From the cell containing the given text, extract its center point as [x, y] coordinate. 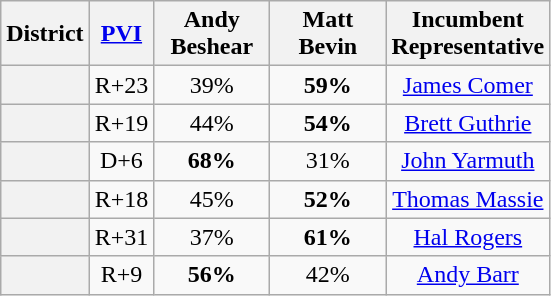
44% [212, 123]
R+18 [122, 199]
Hal Rogers [468, 237]
54% [328, 123]
PVI [122, 34]
39% [212, 85]
R+31 [122, 237]
MattBevin [328, 34]
31% [328, 161]
R+9 [122, 275]
D+6 [122, 161]
45% [212, 199]
42% [328, 275]
District [45, 34]
James Comer [468, 85]
61% [328, 237]
Thomas Massie [468, 199]
37% [212, 237]
52% [328, 199]
R+23 [122, 85]
Andy Barr [468, 275]
68% [212, 161]
59% [328, 85]
IncumbentRepresentative [468, 34]
Brett Guthrie [468, 123]
56% [212, 275]
R+19 [122, 123]
AndyBeshear [212, 34]
John Yarmuth [468, 161]
